Locate the cell with the specified text and output its [x, y] center coordinate. 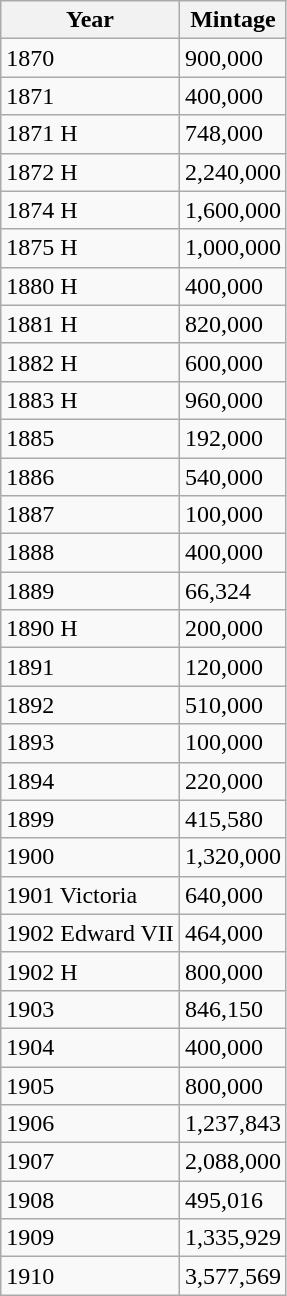
1893 [90, 743]
3,577,569 [232, 1276]
1889 [90, 591]
1888 [90, 553]
960,000 [232, 400]
748,000 [232, 134]
900,000 [232, 58]
220,000 [232, 781]
66,324 [232, 591]
1890 H [90, 629]
1901 Victoria [90, 895]
1882 H [90, 362]
1894 [90, 781]
1910 [90, 1276]
1905 [90, 1085]
464,000 [232, 933]
600,000 [232, 362]
Year [90, 20]
1902 H [90, 971]
Mintage [232, 20]
1874 H [90, 210]
820,000 [232, 324]
1,000,000 [232, 248]
1902 Edward VII [90, 933]
2,088,000 [232, 1162]
1880 H [90, 286]
1871 [90, 96]
1875 H [90, 248]
1906 [90, 1124]
540,000 [232, 477]
1892 [90, 705]
1904 [90, 1047]
1883 H [90, 400]
1887 [90, 515]
1,335,929 [232, 1238]
1871 H [90, 134]
846,150 [232, 1009]
415,580 [232, 819]
510,000 [232, 705]
1886 [90, 477]
1870 [90, 58]
1885 [90, 438]
120,000 [232, 667]
640,000 [232, 895]
1872 H [90, 172]
1,320,000 [232, 857]
1,237,843 [232, 1124]
2,240,000 [232, 172]
1903 [90, 1009]
1891 [90, 667]
192,000 [232, 438]
1909 [90, 1238]
1900 [90, 857]
495,016 [232, 1200]
1908 [90, 1200]
200,000 [232, 629]
1,600,000 [232, 210]
1881 H [90, 324]
1899 [90, 819]
1907 [90, 1162]
